Return the [x, y] coordinate for the center point of the cell that contains the specified text.  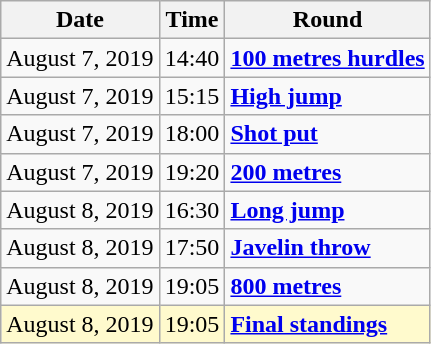
15:15 [192, 96]
Javelin throw [328, 248]
16:30 [192, 210]
800 metres [328, 286]
Final standings [328, 324]
14:40 [192, 58]
Round [328, 20]
18:00 [192, 134]
100 metres hurdles [328, 58]
Long jump [328, 210]
17:50 [192, 248]
High jump [328, 96]
Shot put [328, 134]
19:20 [192, 172]
Time [192, 20]
200 metres [328, 172]
Date [80, 20]
